From the cell containing the given text, extract its center point as [X, Y] coordinate. 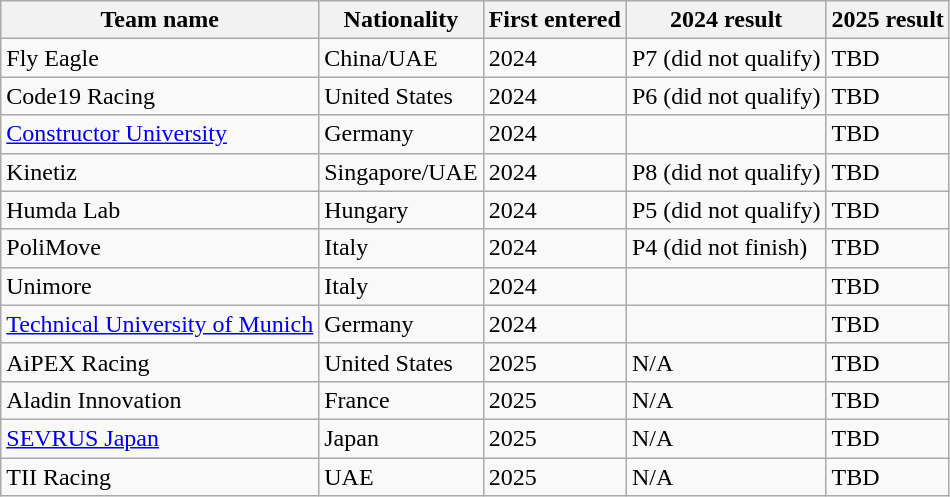
Japan [401, 438]
Technical University of Munich [160, 324]
UAE [401, 477]
P8 (did not qualify) [726, 172]
Team name [160, 20]
AiPEX Racing [160, 362]
China/UAE [401, 58]
P6 (did not qualify) [726, 96]
Constructor University [160, 134]
P5 (did not qualify) [726, 210]
Kinetiz [160, 172]
Code19 Racing [160, 96]
PoliMove [160, 248]
P4 (did not finish) [726, 248]
First entered [554, 20]
Singapore/UAE [401, 172]
France [401, 400]
Fly Eagle [160, 58]
Nationality [401, 20]
SEVRUS Japan [160, 438]
Unimore [160, 286]
Humda Lab [160, 210]
Hungary [401, 210]
P7 (did not qualify) [726, 58]
TII Racing [160, 477]
2024 result [726, 20]
2025 result [888, 20]
Aladin Innovation [160, 400]
